Provide the (x, y) coordinate of the cell's center where the given text is located.  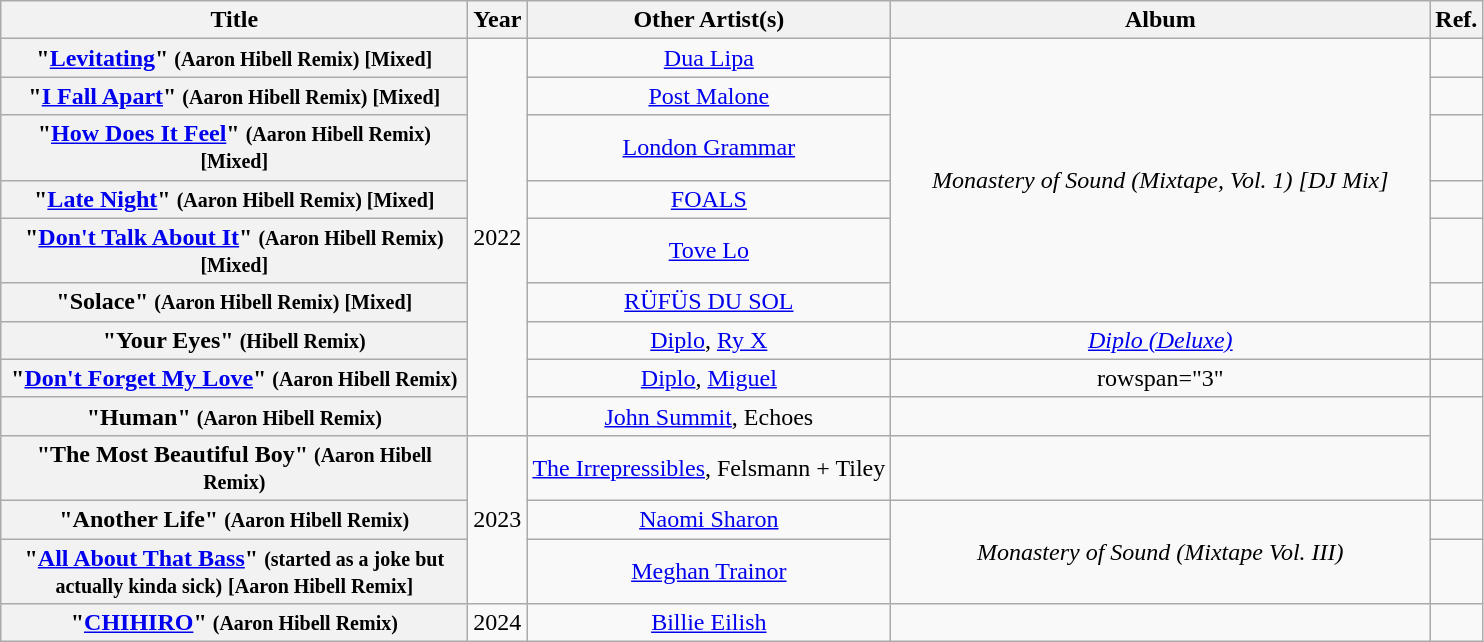
"Human" (Aaron Hibell Remix) (234, 416)
Dua Lipa (709, 58)
"Don't Talk About It" (Aaron Hibell Remix) [Mixed] (234, 250)
Diplo (Deluxe) (1160, 340)
RÜFÜS DU SOL (709, 302)
Meghan Trainor (709, 570)
Ref. (1456, 20)
"Solace" (Aaron Hibell Remix) [Mixed] (234, 302)
Year (498, 20)
"I Fall Apart" (Aaron Hibell Remix) [Mixed] (234, 96)
"Late Night" (Aaron Hibell Remix) [Mixed] (234, 199)
"CHIHIRO" (Aaron Hibell Remix) (234, 623)
2024 (498, 623)
Tove Lo (709, 250)
London Grammar (709, 148)
John Summit, Echoes (709, 416)
Album (1160, 20)
"Don't Forget My Love" (Aaron Hibell Remix) (234, 378)
Title (234, 20)
"Your Eyes" (Hibell Remix) (234, 340)
2023 (498, 519)
FOALS (709, 199)
2022 (498, 238)
Billie Eilish (709, 623)
"Another Life" (Aaron Hibell Remix) (234, 519)
Post Malone (709, 96)
Naomi Sharon (709, 519)
Diplo, Miguel (709, 378)
"How Does It Feel" (Aaron Hibell Remix) [Mixed] (234, 148)
rowspan="3" (1160, 378)
"Levitating" (Aaron Hibell Remix) [Mixed] (234, 58)
Diplo, Ry X (709, 340)
Monastery of Sound (Mixtape, Vol. 1) [DJ Mix] (1160, 180)
The Irrepressibles, Felsmann + Tiley (709, 468)
Other Artist(s) (709, 20)
"The Most Beautiful Boy" (Aaron Hibell Remix) (234, 468)
"All About That Bass" (started as a joke but actually kinda sick) [Aaron Hibell Remix] (234, 570)
Monastery of Sound (Mixtape Vol. III) (1160, 552)
